Detect which cell encompasses the target text, then output its (x, y) center coordinate. 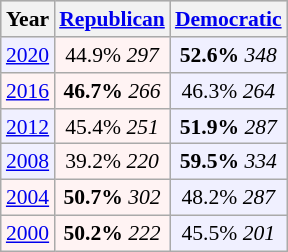
50.2% 222 (112, 233)
39.2% 220 (112, 162)
48.2% 287 (228, 197)
2020 (28, 55)
45.4% 251 (112, 126)
52.6% 348 (228, 55)
50.7% 302 (112, 197)
Democratic (228, 19)
Year (28, 19)
2016 (28, 91)
2004 (28, 197)
2008 (28, 162)
44.9% 297 (112, 55)
46.7% 266 (112, 91)
2000 (28, 233)
59.5% 334 (228, 162)
Republican (112, 19)
51.9% 287 (228, 126)
46.3% 264 (228, 91)
2012 (28, 126)
45.5% 201 (228, 233)
